Scan for the cell matching the given text and deliver its [x, y] coordinate at center. 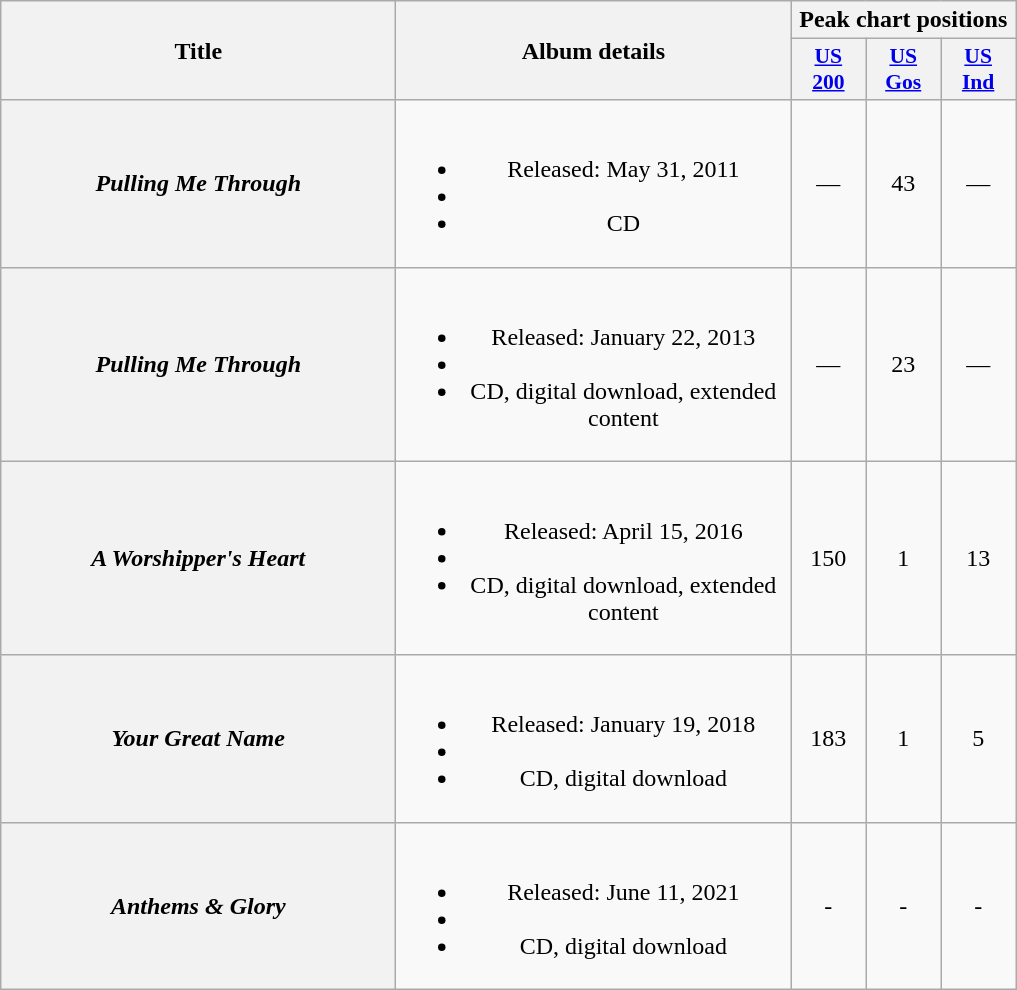
Peak chart positions [904, 20]
Your Great Name [198, 738]
US200 [828, 70]
5 [978, 738]
Album details [594, 50]
A Worshipper's Heart [198, 558]
Released: April 15, 2016CD, digital download, extended content [594, 558]
Released: June 11, 2021CD, digital download [594, 906]
Released: May 31, 2011CD [594, 184]
13 [978, 558]
USInd [978, 70]
23 [904, 364]
43 [904, 184]
Title [198, 50]
183 [828, 738]
Released: January 19, 2018CD, digital download [594, 738]
USGos [904, 70]
Anthems & Glory [198, 906]
150 [828, 558]
Released: January 22, 2013CD, digital download, extended content [594, 364]
